From the cell containing the given text, extract its center point as (X, Y) coordinate. 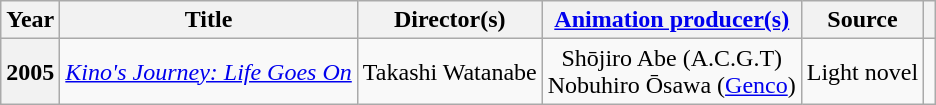
Title (208, 20)
Light novel (862, 72)
Year (30, 20)
Animation producer(s) (672, 20)
Shōjiro Abe (A.C.G.T)Nobuhiro Ōsawa (Genco) (672, 72)
Director(s) (450, 20)
Kino's Journey: Life Goes On (208, 72)
Source (862, 20)
Takashi Watanabe (450, 72)
2005 (30, 72)
